Capture the cell that displays the provided text and extract its [X, Y] central coordinate. 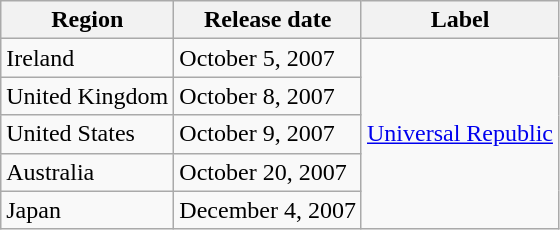
Release date [268, 20]
Universal Republic [460, 134]
October 5, 2007 [268, 58]
Australia [88, 172]
October 8, 2007 [268, 96]
United Kingdom [88, 96]
October 9, 2007 [268, 134]
Label [460, 20]
Region [88, 20]
December 4, 2007 [268, 210]
United States [88, 134]
Japan [88, 210]
Ireland [88, 58]
October 20, 2007 [268, 172]
